Capture the cell that displays the provided text and extract its [x, y] central coordinate. 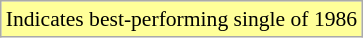
Indicates best-performing single of 1986 [182, 19]
